Output the [X, Y] coordinate of the center of the cell containing the given text.  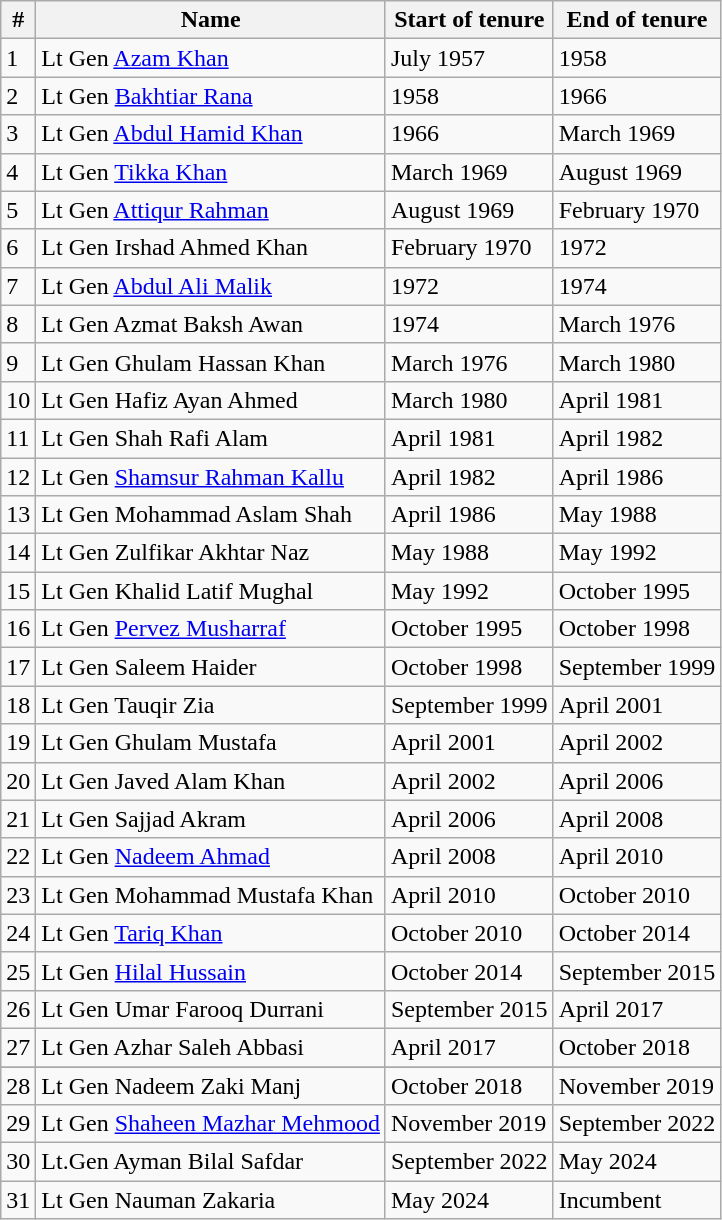
Lt Gen Mohammad Aslam Shah [211, 515]
31 [18, 1200]
11 [18, 438]
10 [18, 400]
July 1957 [469, 58]
4 [18, 172]
Lt Gen Abdul Ali Malik [211, 286]
Lt Gen Irshad Ahmed Khan [211, 248]
Lt Gen Ghulam Mustafa [211, 743]
Lt Gen Javed Alam Khan [211, 781]
27 [18, 1047]
24 [18, 933]
Lt Gen Abdul Hamid Khan [211, 134]
8 [18, 324]
28 [18, 1085]
Lt Gen Sajjad Akram [211, 819]
17 [18, 667]
Lt Gen Tariq Khan [211, 933]
Lt Gen Hafiz Ayan Ahmed [211, 400]
Lt Gen Tauqir Zia [211, 705]
Lt Gen Shah Rafi Alam [211, 438]
19 [18, 743]
Lt Gen Azmat Baksh Awan [211, 324]
6 [18, 248]
3 [18, 134]
23 [18, 895]
Incumbent [637, 1200]
Lt Gen Nadeem Zaki Manj [211, 1085]
Lt Gen Saleem Haider [211, 667]
9 [18, 362]
7 [18, 286]
Lt Gen Mohammad Mustafa Khan [211, 895]
Lt Gen Shamsur Rahman Kallu [211, 477]
29 [18, 1124]
18 [18, 705]
16 [18, 629]
Lt Gen Nauman Zakaria [211, 1200]
Lt Gen Shaheen Mazhar Mehmood [211, 1124]
Lt Gen Pervez Musharraf [211, 629]
Lt Gen Khalid Latif Mughal [211, 591]
Lt Gen Azam Khan [211, 58]
30 [18, 1162]
2 [18, 96]
Lt.Gen Ayman Bilal Safdar [211, 1162]
Name [211, 20]
Start of tenure [469, 20]
13 [18, 515]
12 [18, 477]
20 [18, 781]
25 [18, 971]
Lt Gen Attiqur Rahman [211, 210]
Lt Gen Zulfikar Akhtar Naz [211, 553]
Lt Gen Hilal Hussain [211, 971]
Lt Gen Ghulam Hassan Khan [211, 362]
End of tenure [637, 20]
21 [18, 819]
26 [18, 1009]
22 [18, 857]
# [18, 20]
Lt Gen Bakhtiar Rana [211, 96]
14 [18, 553]
Lt Gen Tikka Khan [211, 172]
Lt Gen Azhar Saleh Abbasi [211, 1047]
1 [18, 58]
5 [18, 210]
15 [18, 591]
Lt Gen Nadeem Ahmad [211, 857]
Lt Gen Umar Farooq Durrani [211, 1009]
